Identify which cell holds the provided text, then report its [X, Y] central coordinate. 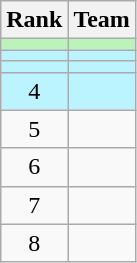
4 [34, 91]
5 [34, 129]
8 [34, 243]
Rank [34, 20]
Team [102, 20]
6 [34, 167]
7 [34, 205]
